From the cell containing the given text, extract its center point as (x, y) coordinate. 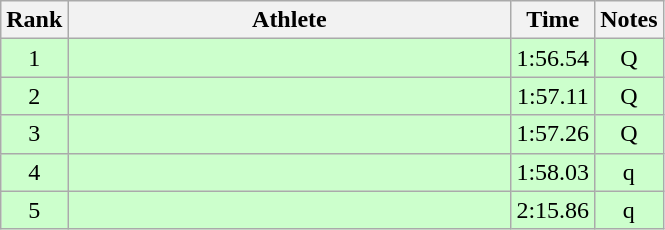
2:15.86 (553, 210)
2 (34, 96)
Time (553, 20)
1:57.11 (553, 96)
Rank (34, 20)
3 (34, 134)
Athlete (290, 20)
5 (34, 210)
4 (34, 172)
1 (34, 58)
Notes (629, 20)
1:58.03 (553, 172)
1:57.26 (553, 134)
1:56.54 (553, 58)
